Determine the (x, y) coordinate at the center of the cell enclosing the given text.  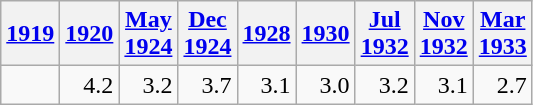
3.7 (208, 85)
1919 (30, 34)
2.7 (502, 85)
May1924 (148, 34)
Nov1932 (444, 34)
4.2 (90, 85)
Jul1932 (384, 34)
Mar1933 (502, 34)
3.0 (326, 85)
1928 (266, 34)
1920 (90, 34)
1930 (326, 34)
Dec1924 (208, 34)
